Determine the (x, y) coordinate at the center of the cell enclosing the given text.  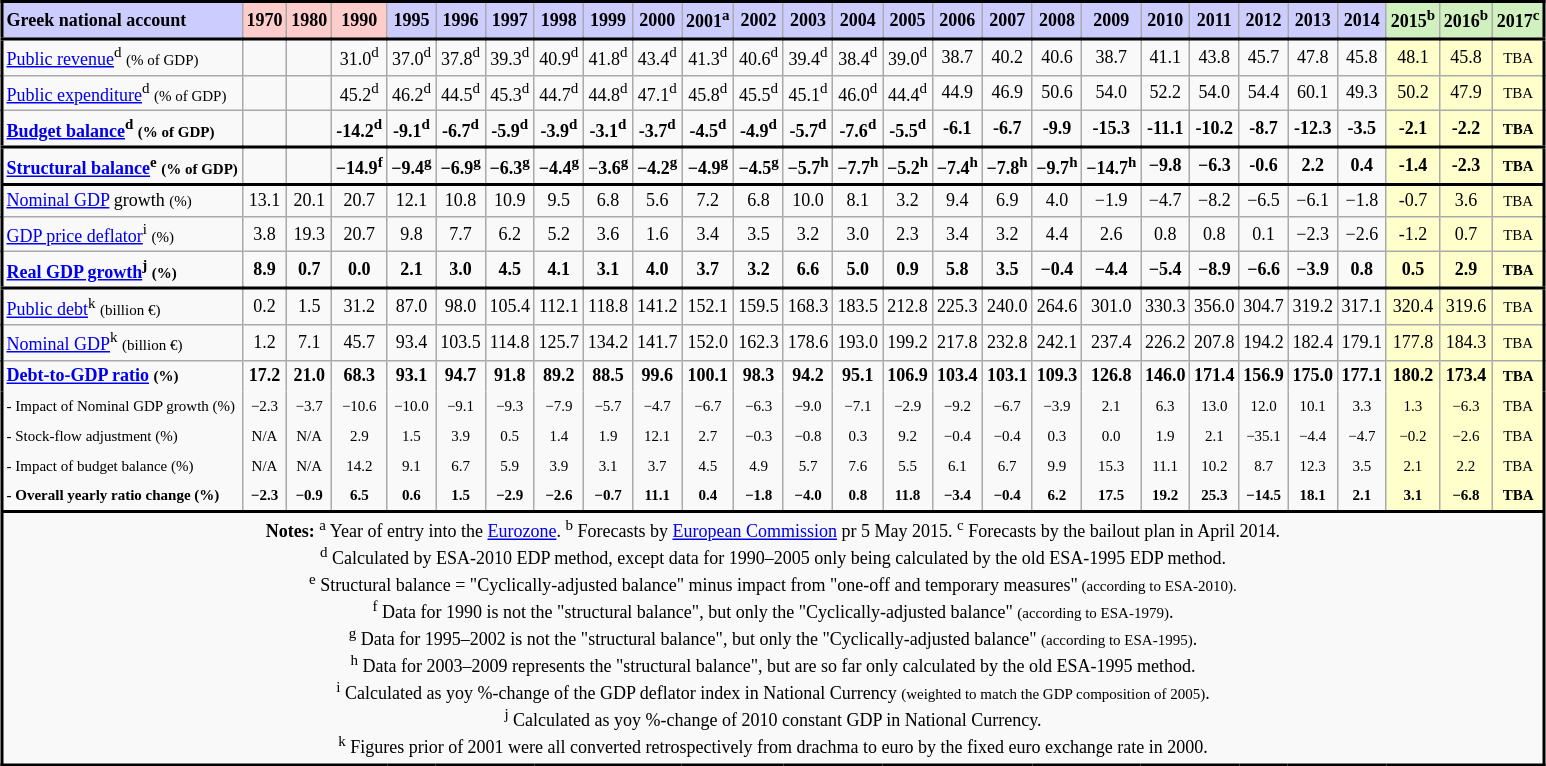
46.9 (1007, 93)
207.8 (1214, 343)
237.4 (1112, 343)
2005 (908, 20)
126.8 (1112, 375)
37.0d (412, 57)
146.0 (1166, 375)
89.2 (558, 375)
2016b (1466, 20)
39.0d (908, 57)
50.2 (1412, 93)
48.1 (1412, 57)
99.6 (658, 375)
5.6 (658, 200)
2011 (1214, 20)
1995 (412, 20)
44.4d (908, 93)
21.0 (310, 375)
−9.0 (808, 406)
2014 (1362, 20)
93.4 (412, 343)
−3.7 (310, 406)
17.5 (1112, 496)
2000 (658, 20)
−8.9 (1214, 270)
Public expenditured (% of GDP) (122, 93)
319.2 (1312, 306)
5.8 (957, 270)
4.4 (1057, 234)
1997 (510, 20)
100.1 (708, 375)
31.2 (360, 306)
2006 (957, 20)
-5.7d (808, 129)
15.3 (1112, 465)
141.2 (658, 306)
2004 (858, 20)
44.5d (460, 93)
94.2 (808, 375)
−7.7h (858, 166)
44.7d (558, 93)
177.1 (1362, 375)
−7.1 (858, 406)
1.6 (658, 234)
−0.9 (310, 496)
−4.9g (708, 166)
330.3 (1166, 306)
- Overall yearly ratio change (%) (122, 496)
−4.5g (758, 166)
1996 (460, 20)
−9.3 (510, 406)
-6.7d (460, 129)
46.0d (858, 93)
2015b (1412, 20)
98.3 (758, 375)
0.9 (908, 270)
−0.8 (808, 436)
103.1 (1007, 375)
-1.2 (1412, 234)
242.1 (1057, 343)
2017c (1518, 20)
88.5 (608, 375)
320.4 (1412, 306)
−6.5 (1264, 200)
-3.5 (1362, 129)
49.3 (1362, 93)
2001a (708, 20)
−4.2g (658, 166)
356.0 (1214, 306)
−10.0 (412, 406)
98.0 (460, 306)
−9.1 (460, 406)
319.6 (1466, 306)
−5.2h (908, 166)
4.9 (758, 465)
−7.9 (558, 406)
93.1 (412, 375)
6.3 (1166, 406)
2009 (1112, 20)
50.6 (1057, 93)
0.6 (412, 496)
−0.7 (608, 496)
-10.2 (1214, 129)
52.2 (1166, 93)
45.1d (808, 93)
13.0 (1214, 406)
45.5d (758, 93)
Nominal GDP growth (%) (122, 200)
5.9 (510, 465)
9.1 (412, 465)
43.4d (658, 57)
9.2 (908, 436)
91.8 (510, 375)
Nominal GDPk (billion €) (122, 343)
-4.9d (758, 129)
31.0d (360, 57)
2.3 (908, 234)
9.4 (957, 200)
39.3d (510, 57)
2003 (808, 20)
105.4 (510, 306)
171.4 (1214, 375)
134.2 (608, 343)
103.5 (460, 343)
−8.2 (1214, 200)
6.9 (1007, 200)
217.8 (957, 343)
Public revenued (% of GDP) (122, 57)
9.8 (412, 234)
-3.1d (608, 129)
44.8d (608, 93)
68.3 (360, 375)
Budget balanced (% of GDP) (122, 129)
−14.9f (360, 166)
4.1 (558, 270)
47.1d (658, 93)
2013 (1312, 20)
240.0 (1007, 306)
9.5 (558, 200)
-2.2 (1466, 129)
Structural balancee (% of GDP) (122, 166)
40.9d (558, 57)
8.9 (264, 270)
-1.4 (1412, 166)
2012 (1264, 20)
2.7 (708, 436)
-7.6d (858, 129)
199.2 (908, 343)
−3.4 (957, 496)
19.3 (310, 234)
-3.7d (658, 129)
-14.2d (360, 129)
−14.5 (1264, 496)
−3.6g (608, 166)
-0.7 (1412, 200)
47.8 (1312, 57)
39.4d (808, 57)
11.8 (908, 496)
109.3 (1057, 375)
1999 (608, 20)
-2.1 (1412, 129)
-8.7 (1264, 129)
-12.3 (1312, 129)
183.5 (858, 306)
212.8 (908, 306)
Debt-to-GDP ratio (%) (122, 375)
179.1 (1362, 343)
19.2 (1166, 496)
156.9 (1264, 375)
118.8 (608, 306)
1.3 (1412, 406)
9.9 (1057, 465)
41.3d (708, 57)
7.6 (858, 465)
-2.3 (1466, 166)
182.4 (1312, 343)
193.0 (858, 343)
-0.6 (1264, 166)
159.5 (758, 306)
−4.0 (808, 496)
7.7 (460, 234)
10.8 (460, 200)
−35.1 (1264, 436)
178.6 (808, 343)
−1.9 (1112, 200)
3.3 (1362, 406)
301.0 (1112, 306)
43.8 (1214, 57)
-9.1d (412, 129)
25.3 (1214, 496)
-15.3 (1112, 129)
38.4d (858, 57)
152.1 (708, 306)
6.1 (957, 465)
184.3 (1466, 343)
173.4 (1466, 375)
-3.9d (558, 129)
8.7 (1264, 465)
162.3 (758, 343)
226.2 (1166, 343)
5.0 (858, 270)
46.2d (412, 93)
-9.9 (1057, 129)
3.8 (264, 234)
0.2 (264, 306)
45.2d (360, 93)
−6.1 (1312, 200)
−14.7h (1112, 166)
7.1 (310, 343)
−5.7 (608, 406)
20.1 (310, 200)
47.9 (1466, 93)
10.9 (510, 200)
175.0 (1312, 375)
−6.9g (460, 166)
12.0 (1264, 406)
40.6d (758, 57)
−5.7h (808, 166)
−6.3g (510, 166)
−6.6 (1264, 270)
177.8 (1412, 343)
304.7 (1264, 306)
18.1 (1312, 496)
225.3 (957, 306)
−4.4g (558, 166)
−9.7h (1057, 166)
-11.1 (1166, 129)
1.2 (264, 343)
17.2 (264, 375)
Real GDP growthj (%) (122, 270)
1990 (360, 20)
232.8 (1007, 343)
- Impact of budget balance (%) (122, 465)
−9.2 (957, 406)
−7.8h (1007, 166)
−6.8 (1466, 496)
103.4 (957, 375)
95.1 (858, 375)
41.1 (1166, 57)
13.1 (264, 200)
87.0 (412, 306)
14.2 (360, 465)
−0.3 (758, 436)
41.8d (608, 57)
1.4 (558, 436)
−5.4 (1166, 270)
5.7 (808, 465)
6.5 (360, 496)
44.9 (957, 93)
5.5 (908, 465)
54.4 (1264, 93)
8.1 (858, 200)
60.1 (1312, 93)
37.8d (460, 57)
Greek national account (122, 20)
Public debtk (billion €) (122, 306)
−7.4h (957, 166)
94.7 (460, 375)
1980 (310, 20)
2002 (758, 20)
10.0 (808, 200)
112.1 (558, 306)
10.2 (1214, 465)
−0.2 (1412, 436)
-5.5d (908, 129)
7.2 (708, 200)
6.6 (808, 270)
2008 (1057, 20)
106.9 (908, 375)
40.6 (1057, 57)
- Stock-flow adjustment (%) (122, 436)
-6.7 (1007, 129)
1970 (264, 20)
-4.5d (708, 129)
-5.9d (510, 129)
168.3 (808, 306)
180.2 (1412, 375)
10.1 (1312, 406)
12.3 (1312, 465)
- Impact of Nominal GDP growth (%) (122, 406)
-6.1 (957, 129)
152.0 (708, 343)
−9.8 (1166, 166)
−9.4g (412, 166)
194.2 (1264, 343)
114.8 (510, 343)
0.1 (1264, 234)
1998 (558, 20)
264.6 (1057, 306)
GDP price deflatori (%) (122, 234)
141.7 (658, 343)
5.2 (558, 234)
2010 (1166, 20)
2007 (1007, 20)
2.6 (1112, 234)
−10.6 (360, 406)
317.1 (1362, 306)
125.7 (558, 343)
40.2 (1007, 57)
45.3d (510, 93)
45.8d (708, 93)
